Locate the cell with the specified text and output its [x, y] center coordinate. 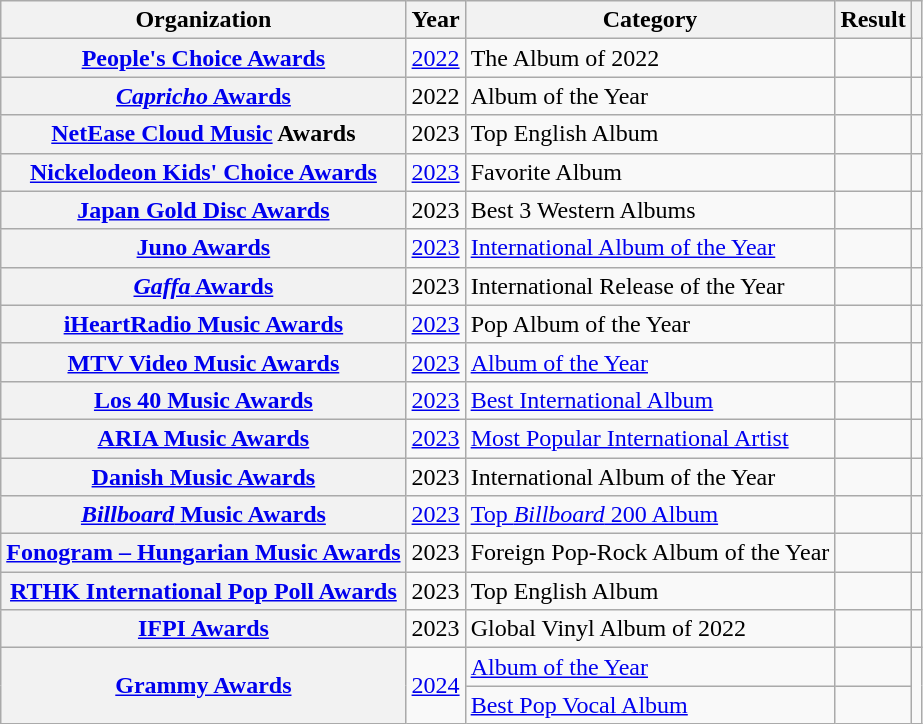
NetEase Cloud Music Awards [204, 134]
Category [650, 20]
Best Pop Vocal Album [650, 705]
iHeartRadio Music Awards [204, 324]
Nickelodeon Kids' Choice Awards [204, 172]
Billboard Music Awards [204, 515]
Foreign Pop-Rock Album of the Year [650, 553]
Best International Album [650, 400]
Los 40 Music Awards [204, 400]
Organization [204, 20]
Most Popular International Artist [650, 438]
RTHK International Pop Poll Awards [204, 591]
Favorite Album [650, 172]
MTV Video Music Awards [204, 362]
Fonogram – Hungarian Music Awards [204, 553]
2024 [436, 686]
Gaffa Awards [204, 286]
Grammy Awards [204, 686]
IFPI Awards [204, 629]
ARIA Music Awards [204, 438]
Capricho Awards [204, 96]
Juno Awards [204, 248]
International Release of the Year [650, 286]
Global Vinyl Album of 2022 [650, 629]
Result [873, 20]
Best 3 Western Albums [650, 210]
Top Billboard 200 Album [650, 515]
Year [436, 20]
The Album of 2022 [650, 58]
Danish Music Awards [204, 477]
Pop Album of the Year [650, 324]
People's Choice Awards [204, 58]
Japan Gold Disc Awards [204, 210]
